Return [X, Y] of the center of cell containing provided text 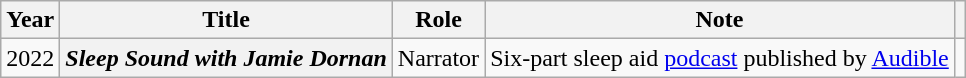
Role [438, 20]
Title [226, 20]
Narrator [438, 58]
Six-part sleep aid podcast published by Audible [720, 58]
Year [30, 20]
Note [720, 20]
Sleep Sound with Jamie Dornan [226, 58]
2022 [30, 58]
